Determine the (X, Y) coordinate at the center of the cell enclosing the given text.  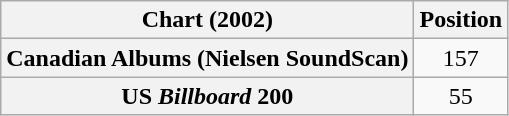
Position (461, 20)
157 (461, 58)
Canadian Albums (Nielsen SoundScan) (208, 58)
Chart (2002) (208, 20)
US Billboard 200 (208, 96)
55 (461, 96)
